Determine the (X, Y) coordinate at the center of the cell enclosing the given text.  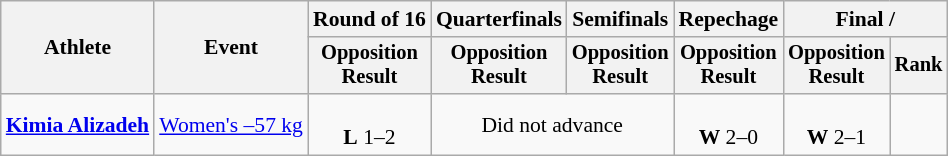
Did not advance (552, 124)
Kimia Alizadeh (78, 124)
Event (231, 48)
W 2–1 (836, 124)
Final / (865, 19)
Round of 16 (370, 19)
Athlete (78, 48)
W 2–0 (729, 124)
L 1–2 (370, 124)
Quarterfinals (499, 19)
Semifinals (620, 19)
Repechage (729, 19)
Rank (919, 66)
Women's –57 kg (231, 124)
